From the cell containing the given text, extract its center point as [x, y] coordinate. 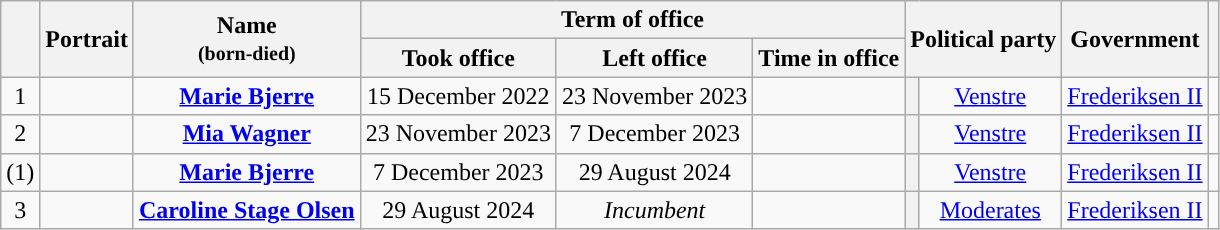
Name(born-died) [246, 39]
Took office [458, 58]
Moderates [990, 210]
(1) [20, 172]
2 [20, 134]
1 [20, 96]
Time in office [829, 58]
Mia Wagner [246, 134]
Incumbent [654, 210]
Portrait [87, 39]
Caroline Stage Olsen [246, 210]
3 [20, 210]
15 December 2022 [458, 96]
Left office [654, 58]
Term of office [632, 20]
Political party [984, 39]
Government [1135, 39]
